Find where the given text appears and provide that cell's center as [x, y] coordinate. 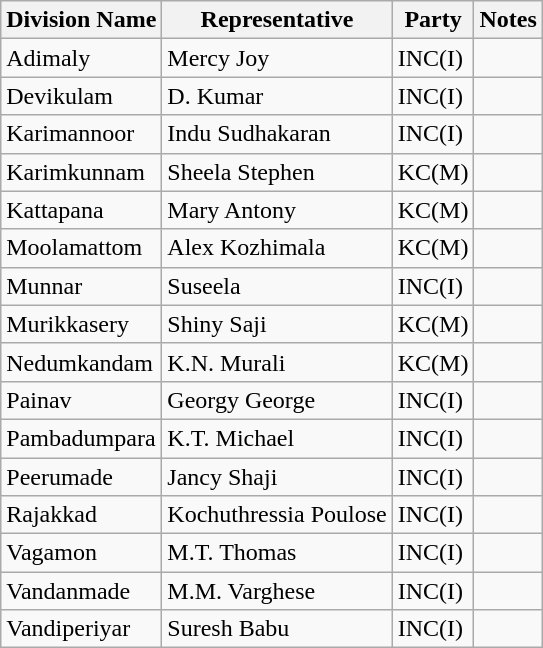
Adimaly [82, 58]
Mercy Joy [277, 58]
Suresh Babu [277, 629]
Notes [508, 20]
M.M. Varghese [277, 591]
Division Name [82, 20]
Jancy Shaji [277, 477]
Vandanmade [82, 591]
K.N. Murali [277, 362]
Kochuthressia Poulose [277, 515]
Murikkasery [82, 324]
Karimannoor [82, 134]
Karimkunnam [82, 172]
Pambadumpara [82, 438]
D. Kumar [277, 96]
Kattapana [82, 210]
M.T. Thomas [277, 553]
Alex Kozhimala [277, 248]
Suseela [277, 286]
Munnar [82, 286]
Nedumkandam [82, 362]
Shiny Saji [277, 324]
Vagamon [82, 553]
Mary Antony [277, 210]
Representative [277, 20]
Sheela Stephen [277, 172]
Vandiperiyar [82, 629]
Peerumade [82, 477]
Georgy George [277, 400]
Indu Sudhakaran [277, 134]
Moolamattom [82, 248]
K.T. Michael [277, 438]
Devikulam [82, 96]
Painav [82, 400]
Party [433, 20]
Rajakkad [82, 515]
